Detect which cell encompasses the target text, then output its [X, Y] center coordinate. 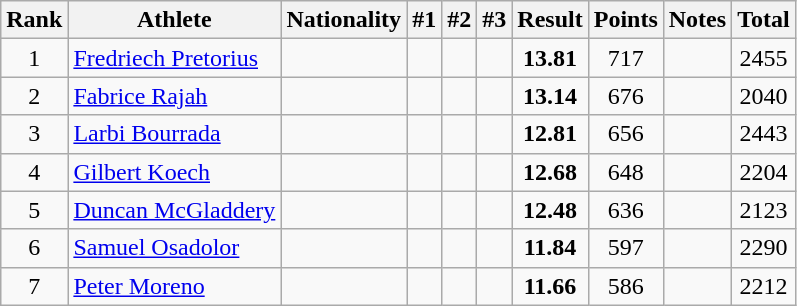
Total [764, 20]
3 [34, 134]
#1 [424, 20]
12.68 [550, 172]
5 [34, 210]
2040 [764, 96]
Points [626, 20]
656 [626, 134]
676 [626, 96]
11.84 [550, 248]
586 [626, 286]
Notes [697, 20]
6 [34, 248]
Duncan McGladdery [174, 210]
12.81 [550, 134]
Peter Moreno [174, 286]
2443 [764, 134]
#2 [460, 20]
13.14 [550, 96]
Gilbert Koech [174, 172]
597 [626, 248]
7 [34, 286]
#3 [494, 20]
Samuel Osadolor [174, 248]
Nationality [344, 20]
2212 [764, 286]
636 [626, 210]
12.48 [550, 210]
2290 [764, 248]
2204 [764, 172]
2123 [764, 210]
2 [34, 96]
Result [550, 20]
1 [34, 58]
Rank [34, 20]
Fredriech Pretorius [174, 58]
648 [626, 172]
11.66 [550, 286]
Athlete [174, 20]
2455 [764, 58]
717 [626, 58]
Larbi Bourrada [174, 134]
13.81 [550, 58]
Fabrice Rajah [174, 96]
4 [34, 172]
